Determine the (x, y) coordinate at the center of the cell enclosing the given text.  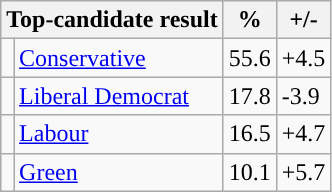
17.8 (250, 96)
Green (119, 172)
Conservative (119, 58)
% (250, 20)
Liberal Democrat (119, 96)
+4.7 (304, 134)
+/- (304, 20)
-3.9 (304, 96)
16.5 (250, 134)
Labour (119, 134)
+5.7 (304, 172)
+4.5 (304, 58)
Top-candidate result (112, 20)
55.6 (250, 58)
10.1 (250, 172)
